For the text-containing cell, return its midpoint in [X, Y] coordinate format. 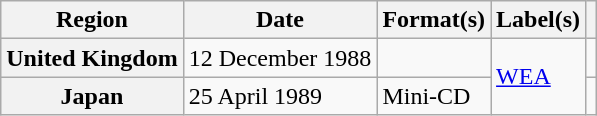
Format(s) [434, 20]
WEA [538, 77]
Label(s) [538, 20]
Japan [92, 96]
Region [92, 20]
Mini-CD [434, 96]
25 April 1989 [280, 96]
12 December 1988 [280, 58]
Date [280, 20]
United Kingdom [92, 58]
